Locate the cell with the specified text and output its (X, Y) center coordinate. 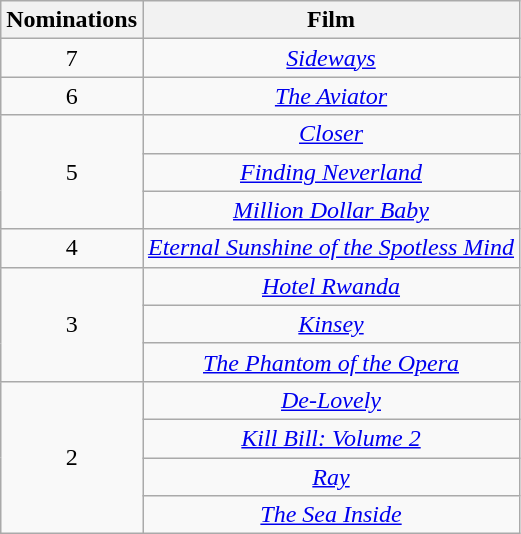
Hotel Rwanda (330, 286)
2 (72, 457)
Sideways (330, 58)
6 (72, 96)
7 (72, 58)
De-Lovely (330, 400)
Finding Neverland (330, 172)
Ray (330, 477)
4 (72, 248)
3 (72, 324)
5 (72, 172)
Million Dollar Baby (330, 210)
Closer (330, 134)
Nominations (72, 20)
Kinsey (330, 324)
The Sea Inside (330, 515)
Kill Bill: Volume 2 (330, 438)
Film (330, 20)
Eternal Sunshine of the Spotless Mind (330, 248)
The Phantom of the Opera (330, 362)
The Aviator (330, 96)
